For the text-containing cell, return its midpoint in (x, y) coordinate format. 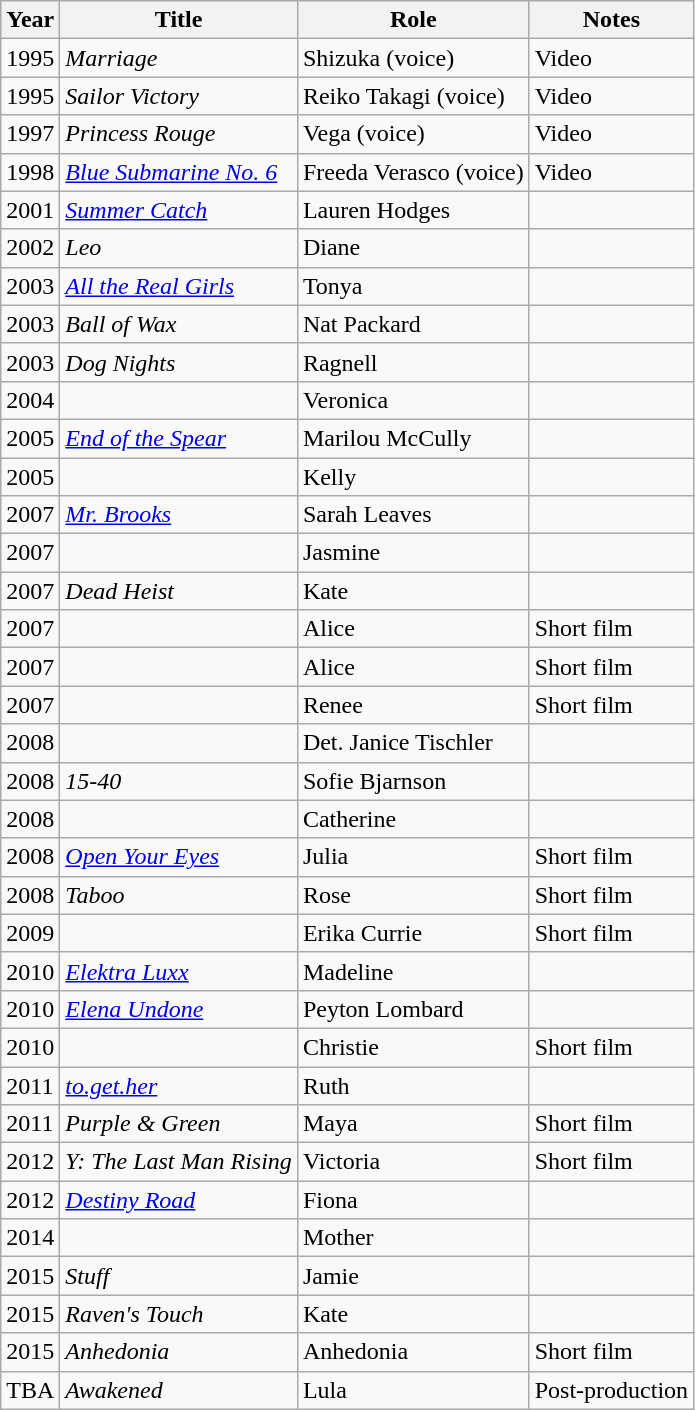
Marilou McCully (413, 438)
Freeda Verasco (voice) (413, 172)
Raven's Touch (179, 1314)
Kelly (413, 477)
15-40 (179, 781)
Y: The Last Man Rising (179, 1162)
Title (179, 20)
Julia (413, 857)
Stuff (179, 1276)
Madeline (413, 971)
Ball of Wax (179, 324)
End of the Spear (179, 438)
Role (413, 20)
Elektra Luxx (179, 971)
Dead Heist (179, 591)
Sofie Bjarnson (413, 781)
Post-production (611, 1390)
Blue Submarine No. 6 (179, 172)
2014 (30, 1238)
Sarah Leaves (413, 515)
Fiona (413, 1200)
Taboo (179, 895)
2001 (30, 210)
Jamie (413, 1276)
Veronica (413, 400)
Mr. Brooks (179, 515)
Ragnell (413, 362)
Reiko Takagi (voice) (413, 96)
to.get.her (179, 1085)
Open Your Eyes (179, 857)
Sailor Victory (179, 96)
Mother (413, 1238)
Tonya (413, 286)
1997 (30, 134)
Victoria (413, 1162)
Destiny Road (179, 1200)
Vega (voice) (413, 134)
Purple & Green (179, 1124)
Elena Undone (179, 1009)
Notes (611, 20)
TBA (30, 1390)
Diane (413, 248)
Jasmine (413, 553)
Dog Nights (179, 362)
Lauren Hodges (413, 210)
Summer Catch (179, 210)
Renee (413, 705)
Princess Rouge (179, 134)
Christie (413, 1047)
Lula (413, 1390)
Year (30, 20)
2009 (30, 933)
Leo (179, 248)
Maya (413, 1124)
Nat Packard (413, 324)
Peyton Lombard (413, 1009)
Marriage (179, 58)
2002 (30, 248)
Erika Currie (413, 933)
All the Real Girls (179, 286)
2004 (30, 400)
1998 (30, 172)
Ruth (413, 1085)
Shizuka (voice) (413, 58)
Rose (413, 895)
Det. Janice Tischler (413, 743)
Awakened (179, 1390)
Catherine (413, 819)
